Extract the [x, y] coordinate from the center of the cell holding the provided text.  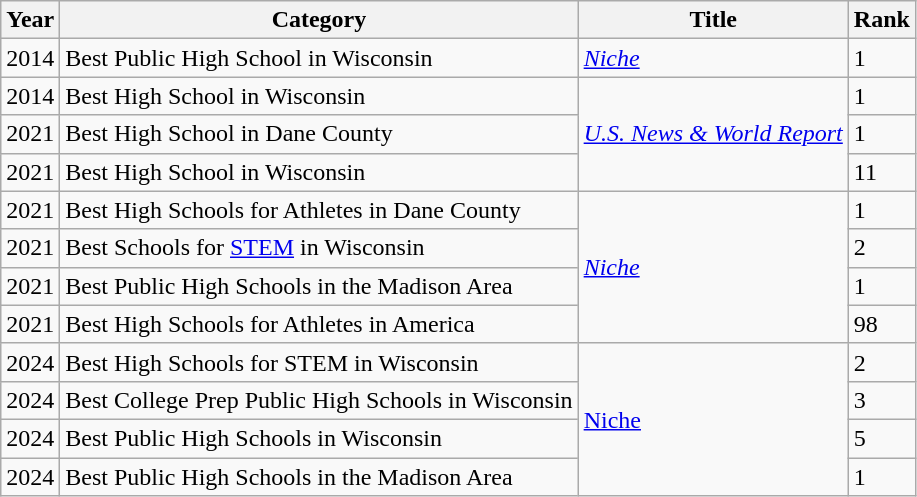
Title [713, 20]
Best College Prep Public High Schools in Wisconsin [319, 400]
5 [882, 438]
98 [882, 324]
Best Public High School in Wisconsin [319, 58]
Rank [882, 20]
Category [319, 20]
Best High School in Dane County [319, 134]
Best Schools for STEM in Wisconsin [319, 248]
U.S. News & World Report [713, 134]
Best Public High Schools in Wisconsin [319, 438]
Year [30, 20]
11 [882, 172]
Best High Schools for STEM in Wisconsin [319, 362]
3 [882, 400]
Best High Schools for Athletes in Dane County [319, 210]
Best High Schools for Athletes in America [319, 324]
